Detect which cell encompasses the target text, then output its [x, y] center coordinate. 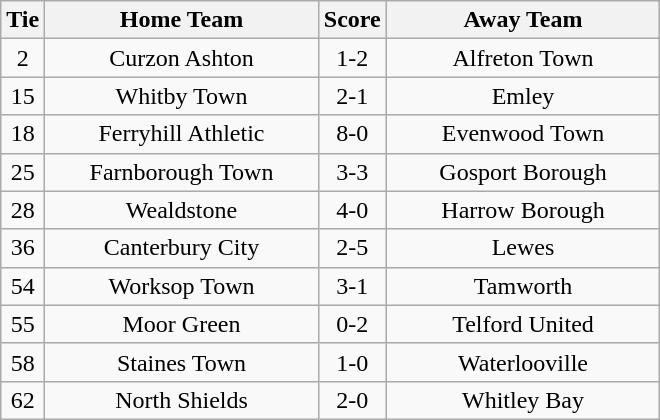
Gosport Borough [523, 172]
Alfreton Town [523, 58]
Farnborough Town [182, 172]
2-1 [352, 96]
4-0 [352, 210]
Tie [23, 20]
Evenwood Town [523, 134]
55 [23, 324]
Waterlooville [523, 362]
Emley [523, 96]
8-0 [352, 134]
1-2 [352, 58]
62 [23, 400]
2-5 [352, 248]
2-0 [352, 400]
Tamworth [523, 286]
Home Team [182, 20]
18 [23, 134]
3-3 [352, 172]
36 [23, 248]
Score [352, 20]
Whitley Bay [523, 400]
0-2 [352, 324]
Moor Green [182, 324]
Ferryhill Athletic [182, 134]
15 [23, 96]
Canterbury City [182, 248]
Wealdstone [182, 210]
Whitby Town [182, 96]
North Shields [182, 400]
Staines Town [182, 362]
Lewes [523, 248]
2 [23, 58]
1-0 [352, 362]
Curzon Ashton [182, 58]
58 [23, 362]
54 [23, 286]
Telford United [523, 324]
Harrow Borough [523, 210]
28 [23, 210]
3-1 [352, 286]
Worksop Town [182, 286]
Away Team [523, 20]
25 [23, 172]
